Find where the given text appears and provide that cell's center as [x, y] coordinate. 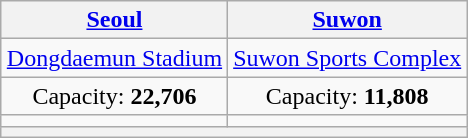
Suwon Sports Complex [348, 58]
Capacity: 22,706 [114, 96]
Dongdaemun Stadium [114, 58]
Capacity: 11,808 [348, 96]
Suwon [348, 20]
Seoul [114, 20]
